Find where the given text appears and provide that cell's center as (X, Y) coordinate. 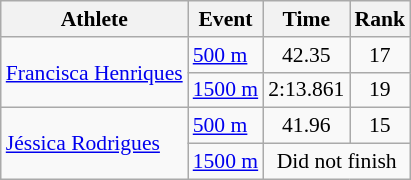
Time (306, 19)
Jéssica Rodrigues (94, 144)
19 (380, 90)
Rank (380, 19)
15 (380, 126)
2:13.861 (306, 90)
Did not finish (336, 162)
41.96 (306, 126)
Francisca Henriques (94, 72)
Event (226, 19)
42.35 (306, 55)
Athlete (94, 19)
17 (380, 55)
